Return the [x, y] coordinate for the center point of the cell that contains the specified text.  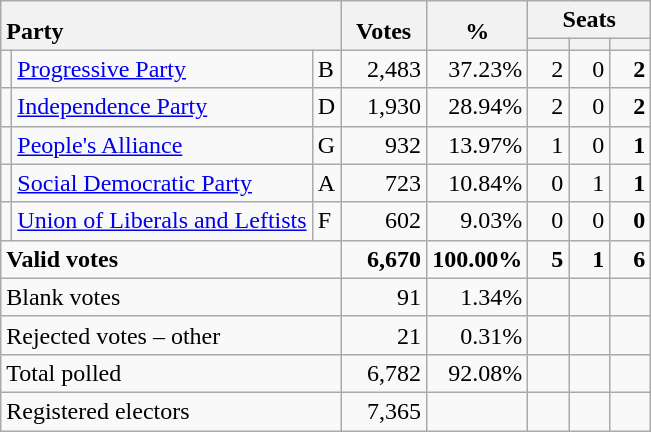
1,930 [384, 107]
2,483 [384, 69]
Party [171, 26]
5 [548, 259]
% [478, 26]
723 [384, 183]
6 [630, 259]
92.08% [478, 373]
13.97% [478, 145]
6,670 [384, 259]
Social Democratic Party [162, 183]
F [326, 221]
932 [384, 145]
6,782 [384, 373]
37.23% [478, 69]
28.94% [478, 107]
Votes [384, 26]
Rejected votes – other [171, 335]
G [326, 145]
21 [384, 335]
Blank votes [171, 297]
7,365 [384, 411]
D [326, 107]
602 [384, 221]
0.31% [478, 335]
10.84% [478, 183]
People's Alliance [162, 145]
A [326, 183]
Progressive Party [162, 69]
Seats [590, 20]
Independence Party [162, 107]
Registered electors [171, 411]
100.00% [478, 259]
Valid votes [171, 259]
B [326, 69]
1.34% [478, 297]
9.03% [478, 221]
91 [384, 297]
Union of Liberals and Leftists [162, 221]
Total polled [171, 373]
